Locate the cell with the specified text and output its (X, Y) center coordinate. 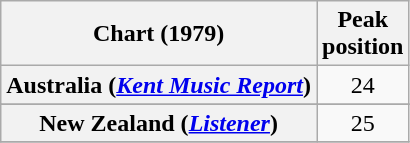
New Zealand (Listener) (159, 123)
Australia (Kent Music Report) (159, 85)
24 (362, 85)
25 (362, 123)
Chart (1979) (159, 34)
Peakposition (362, 34)
